Return (X, Y) of the center of cell containing provided text 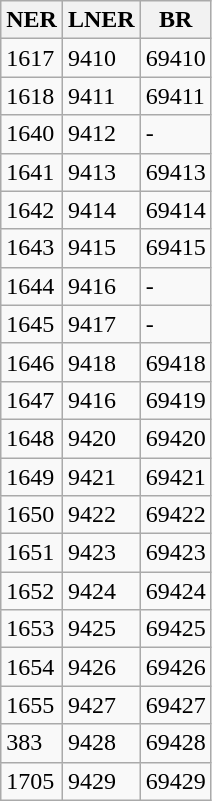
69415 (176, 248)
1654 (32, 667)
69418 (176, 362)
9415 (101, 248)
69429 (176, 781)
69428 (176, 743)
1617 (32, 58)
9428 (101, 743)
NER (32, 20)
9413 (101, 172)
69420 (176, 438)
69426 (176, 667)
9422 (101, 515)
9423 (101, 553)
383 (32, 743)
69422 (176, 515)
9410 (101, 58)
1645 (32, 324)
1643 (32, 248)
1653 (32, 629)
1642 (32, 210)
9412 (101, 134)
9425 (101, 629)
69421 (176, 477)
9427 (101, 705)
69423 (176, 553)
1641 (32, 172)
69413 (176, 172)
9421 (101, 477)
69424 (176, 591)
9414 (101, 210)
BR (176, 20)
1644 (32, 286)
9429 (101, 781)
1648 (32, 438)
1646 (32, 362)
1618 (32, 96)
1652 (32, 591)
9411 (101, 96)
69410 (176, 58)
69419 (176, 400)
1647 (32, 400)
69411 (176, 96)
9418 (101, 362)
1655 (32, 705)
1651 (32, 553)
69425 (176, 629)
9417 (101, 324)
9424 (101, 591)
1705 (32, 781)
1650 (32, 515)
9426 (101, 667)
1640 (32, 134)
1649 (32, 477)
LNER (101, 20)
69414 (176, 210)
9420 (101, 438)
69427 (176, 705)
